From the cell containing the given text, extract its center point as [x, y] coordinate. 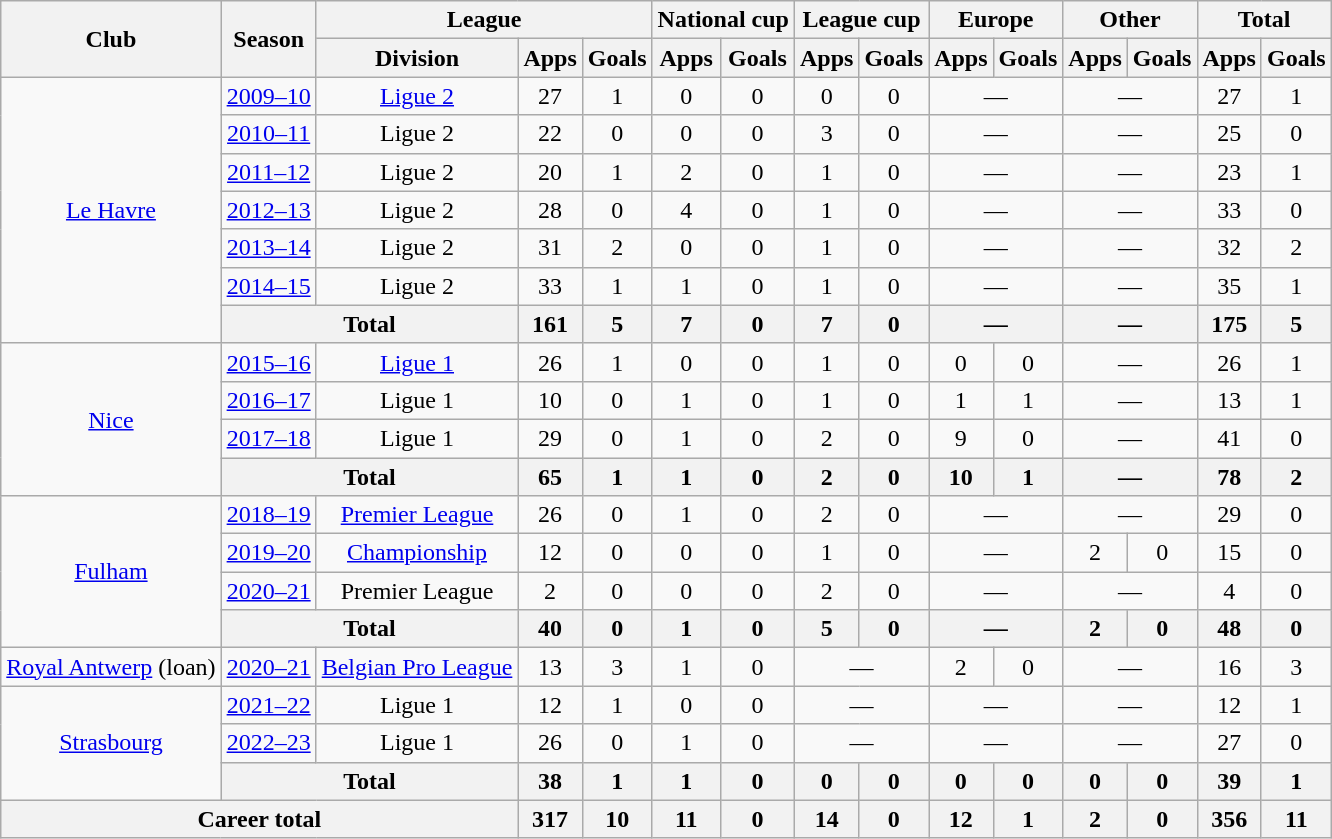
65 [550, 477]
356 [1229, 819]
40 [550, 629]
2013–14 [268, 248]
2014–15 [268, 286]
National cup [723, 20]
Championship [417, 553]
2011–12 [268, 172]
Nice [111, 419]
38 [550, 781]
23 [1229, 172]
Other [1130, 20]
15 [1229, 553]
Fulham [111, 572]
Season [268, 39]
League cup [861, 20]
16 [1229, 667]
78 [1229, 477]
2018–19 [268, 515]
2016–17 [268, 400]
2022–23 [268, 743]
20 [550, 172]
175 [1229, 324]
2021–22 [268, 705]
2012–13 [268, 210]
14 [826, 819]
48 [1229, 629]
31 [550, 248]
League [484, 20]
Division [417, 58]
2010–11 [268, 134]
22 [550, 134]
2009–10 [268, 96]
35 [1229, 286]
28 [550, 210]
2017–18 [268, 438]
9 [961, 438]
25 [1229, 134]
Royal Antwerp (loan) [111, 667]
161 [550, 324]
Career total [260, 819]
Belgian Pro League [417, 667]
Club [111, 39]
317 [550, 819]
Le Havre [111, 210]
Strasbourg [111, 743]
2015–16 [268, 362]
41 [1229, 438]
2019–20 [268, 553]
32 [1229, 248]
39 [1229, 781]
Europe [996, 20]
